From the cell containing the given text, extract its center point as (x, y) coordinate. 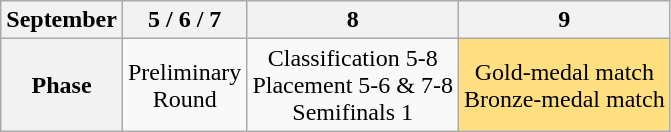
Gold-medal matchBronze-medal match (565, 85)
PreliminaryRound (184, 85)
9 (565, 20)
8 (353, 20)
5 / 6 / 7 (184, 20)
Phase (62, 85)
September (62, 20)
Classification 5-8Placement 5-6 & 7-8Semifinals 1 (353, 85)
